Return the (X, Y) coordinate for the center point of the cell that contains the specified text.  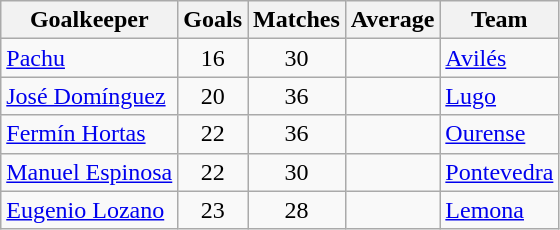
Goals (213, 20)
23 (213, 210)
Pachu (90, 58)
Ourense (500, 134)
Manuel Espinosa (90, 172)
Fermín Hortas (90, 134)
José Domínguez (90, 96)
Pontevedra (500, 172)
Avilés (500, 58)
28 (297, 210)
Goalkeeper (90, 20)
Matches (297, 20)
20 (213, 96)
Average (392, 20)
Team (500, 20)
16 (213, 58)
Lemona (500, 210)
Eugenio Lozano (90, 210)
Lugo (500, 96)
